Detect which cell encompasses the target text, then output its (x, y) center coordinate. 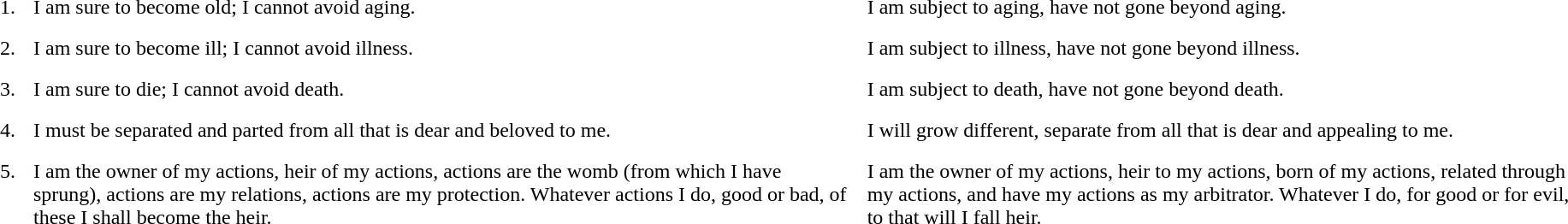
I must be separated and parted from all that is dear and beloved to me. (441, 130)
I am sure to become ill; I cannot avoid illness. (441, 48)
I am sure to die; I cannot avoid death. (441, 89)
